Extract the [x, y] coordinate from the center of the cell holding the provided text.  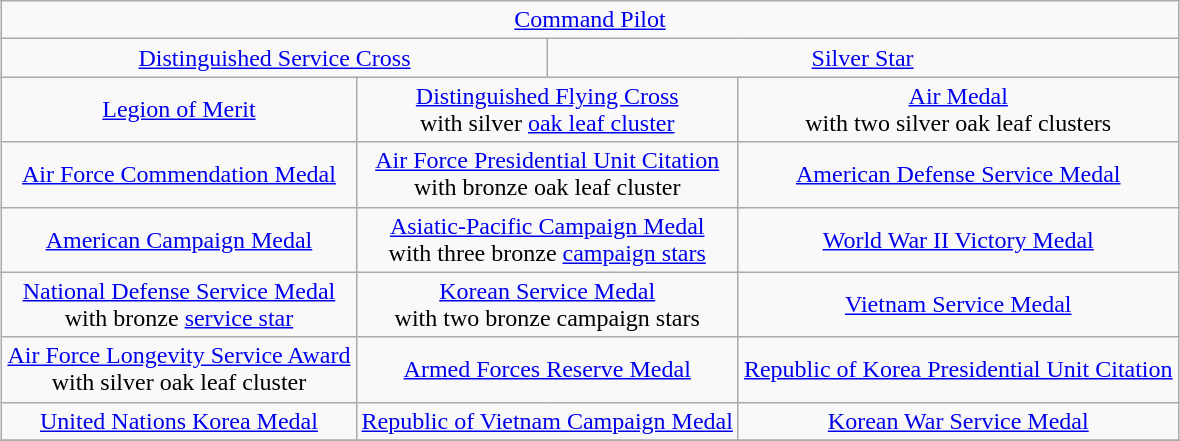
World War II Victory Medal [958, 240]
National Defense Service Medalwith bronze service star [179, 304]
Command Pilot [590, 20]
Air Force Presidential Unit Citationwith bronze oak leaf cluster [547, 174]
Distinguished Service Cross [274, 58]
Legion of Merit [179, 110]
Air Medalwith two silver oak leaf clusters [958, 110]
United Nations Korea Medal [179, 421]
Republic of Korea Presidential Unit Citation [958, 370]
Distinguished Flying Crosswith silver oak leaf cluster [547, 110]
Vietnam Service Medal [958, 304]
Silver Star [862, 58]
American Campaign Medal [179, 240]
Korean War Service Medal [958, 421]
Korean Service Medalwith two bronze campaign stars [547, 304]
Armed Forces Reserve Medal [547, 370]
Republic of Vietnam Campaign Medal [547, 421]
Air Force Longevity Service Awardwith silver oak leaf cluster [179, 370]
Air Force Commendation Medal [179, 174]
American Defense Service Medal [958, 174]
Asiatic-Pacific Campaign Medalwith three bronze campaign stars [547, 240]
